Pinpoint the cell where the given text exists, returning its (X, Y) midpoint coordinate. 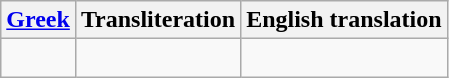
Transliteration (158, 20)
English translation (344, 20)
Greek (38, 20)
